Find where the given text appears and provide that cell's center as [x, y] coordinate. 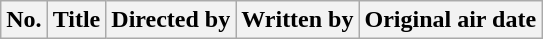
Written by [298, 20]
Title [76, 20]
Original air date [450, 20]
Directed by [171, 20]
No. [24, 20]
